For the text-containing cell, return its midpoint in [x, y] coordinate format. 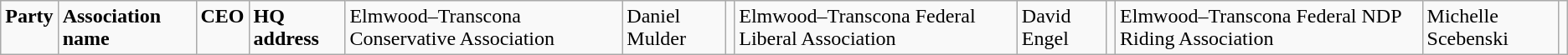
Party [29, 28]
David Engel [1061, 28]
Elmwood–Transcona Federal NDP Riding Association [1269, 28]
Daniel Mulder [673, 28]
Elmwood–Transcona Conservative Association [484, 28]
Elmwood–Transcona Federal Liberal Association [876, 28]
Association name [127, 28]
HQ address [297, 28]
Michelle Scebenski [1490, 28]
CEO [223, 28]
